Scan for the cell matching the given text and deliver its (X, Y) coordinate at center. 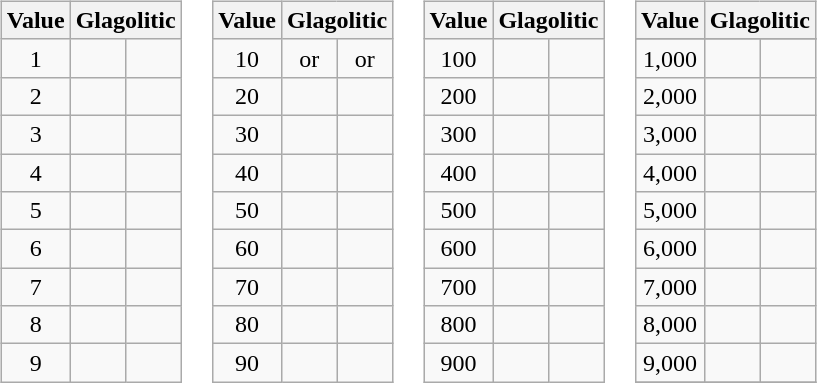
1 (36, 58)
8,000 (670, 325)
400 (458, 173)
4 (36, 173)
300 (458, 134)
700 (458, 287)
50 (248, 211)
90 (248, 363)
7,000 (670, 287)
20 (248, 96)
3 (36, 134)
80 (248, 325)
9,000 (670, 363)
2,000 (670, 96)
6,000 (670, 249)
8 (36, 325)
100 (458, 58)
600 (458, 249)
900 (458, 363)
3,000 (670, 134)
500 (458, 211)
800 (458, 325)
10 (248, 58)
6 (36, 249)
200 (458, 96)
2 (36, 96)
60 (248, 249)
30 (248, 134)
7 (36, 287)
5,000 (670, 211)
1,000 (670, 58)
40 (248, 173)
4,000 (670, 173)
70 (248, 287)
9 (36, 363)
5 (36, 211)
